For the text-containing cell, return its midpoint in [x, y] coordinate format. 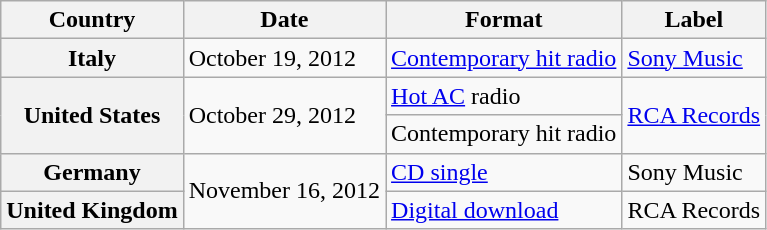
Digital download [504, 210]
October 19, 2012 [284, 58]
Country [92, 20]
United Kingdom [92, 210]
November 16, 2012 [284, 191]
Hot AC radio [504, 96]
Format [504, 20]
Italy [92, 58]
Label [694, 20]
CD single [504, 172]
Germany [92, 172]
October 29, 2012 [284, 115]
Date [284, 20]
United States [92, 115]
